Pinpoint the cell where the given text exists, returning its [x, y] midpoint coordinate. 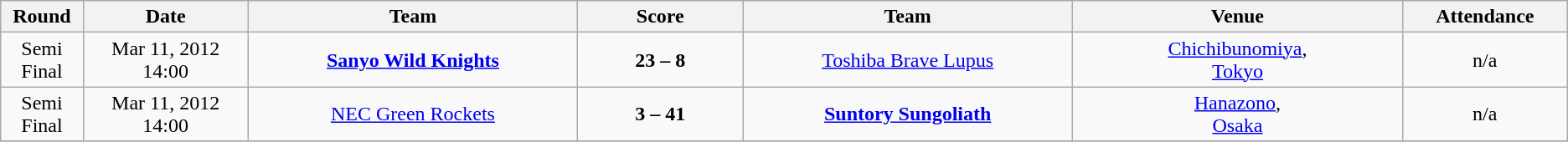
Date [166, 17]
Suntory Sungoliath [908, 114]
Sanyo Wild Knights [413, 60]
Venue [1238, 17]
NEC Green Rockets [413, 114]
Toshiba Brave Lupus [908, 60]
23 – 8 [660, 60]
Attendance [1484, 17]
3 – 41 [660, 114]
Chichibunomiya,Tokyo [1238, 60]
Score [660, 17]
Round [42, 17]
Hanazono,Osaka [1238, 114]
